Identify which cell holds the provided text, then report its [x, y] central coordinate. 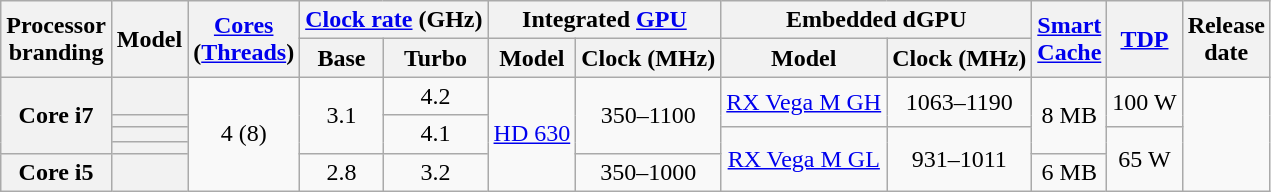
Core i5 [56, 172]
RX Vega M GH [804, 102]
350–1000 [648, 172]
4.2 [436, 96]
Embedded dGPU [876, 20]
RX Vega M GL [804, 158]
Base [342, 58]
Integrated GPU [604, 20]
6 MB [1070, 172]
350–1100 [648, 115]
1063–1190 [960, 102]
SmartCache [1070, 39]
Cores(Threads) [244, 39]
100 W [1144, 102]
HD 630 [532, 134]
931–1011 [960, 158]
4 (8) [244, 134]
Turbo [436, 58]
Releasedate [1226, 39]
65 W [1144, 158]
Core i7 [56, 115]
3.1 [342, 115]
TDP [1144, 39]
Clock rate (GHz) [394, 20]
3.2 [436, 172]
2.8 [342, 172]
Processorbranding [56, 39]
4.1 [436, 134]
8 MB [1070, 115]
